Capture the cell that displays the provided text and extract its (x, y) central coordinate. 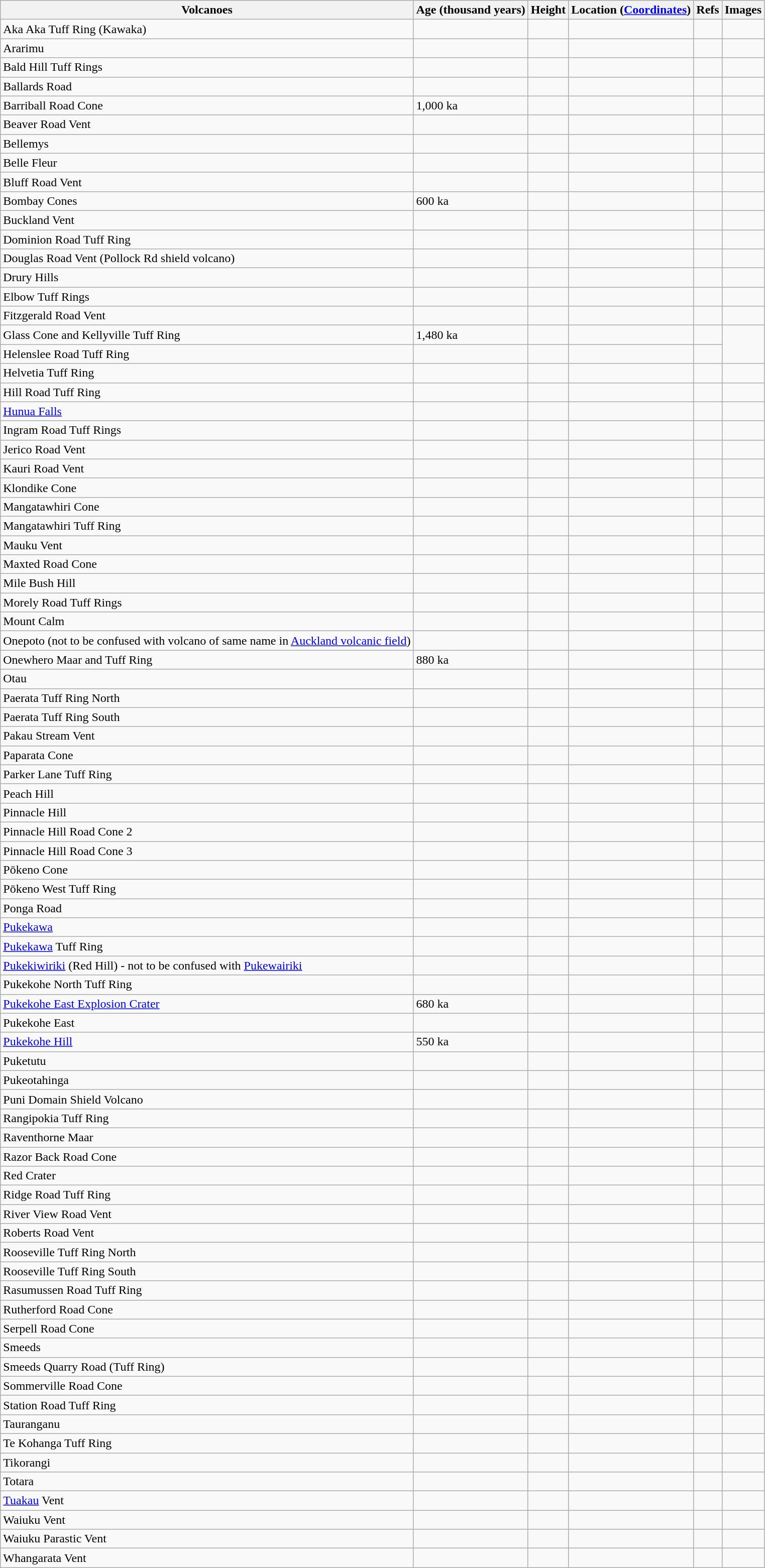
Paerata Tuff Ring North (207, 698)
Pukekohe East (207, 1023)
Pukekiwiriki (Red Hill) - not to be confused with Pukewairiki (207, 966)
Pukekohe Hill (207, 1042)
Whangarata Vent (207, 1558)
Paparata Cone (207, 755)
Bald Hill Tuff Rings (207, 67)
Klondike Cone (207, 488)
Otau (207, 679)
Helenslee Road Tuff Ring (207, 354)
Rasumussen Road Tuff Ring (207, 1290)
Serpell Road Cone (207, 1329)
Ballards Road (207, 86)
Te Kohanga Tuff Ring (207, 1443)
Mount Calm (207, 622)
Pukekohe North Tuff Ring (207, 985)
600 ka (471, 201)
Red Crater (207, 1176)
Ponga Road (207, 908)
Images (743, 10)
Dominion Road Tuff Ring (207, 239)
1,480 ka (471, 335)
Smeeds (207, 1348)
Paerata Tuff Ring South (207, 717)
Fitzgerald Road Vent (207, 316)
Pōkeno Cone (207, 870)
Belle Fleur (207, 163)
Mauku Vent (207, 545)
Ridge Road Tuff Ring (207, 1195)
Rangipokia Tuff Ring (207, 1118)
Morely Road Tuff Rings (207, 602)
Refs (708, 10)
Pukekawa (207, 927)
Hunua Falls (207, 411)
Bombay Cones (207, 201)
Maxted Road Cone (207, 564)
Sommerville Road Cone (207, 1386)
Jerico Road Vent (207, 449)
Parker Lane Tuff Ring (207, 774)
Pōkeno West Tuff Ring (207, 889)
Drury Hills (207, 278)
Height (548, 10)
Puketutu (207, 1061)
Raventhorne Maar (207, 1137)
Mile Bush Hill (207, 583)
River View Road Vent (207, 1214)
Elbow Tuff Rings (207, 297)
Pakau Stream Vent (207, 736)
550 ka (471, 1042)
Mangatawhiri Cone (207, 507)
Onepoto (not to be confused with volcano of same name in Auckland volcanic field) (207, 641)
Beaver Road Vent (207, 125)
880 ka (471, 660)
Tauranganu (207, 1424)
Location (Coordinates) (631, 10)
680 ka (471, 1004)
Barriball Road Cone (207, 105)
Onewhero Maar and Tuff Ring (207, 660)
Volcanoes (207, 10)
Pukekawa Tuff Ring (207, 946)
Peach Hill (207, 793)
Bellemys (207, 144)
Waiuku Vent (207, 1520)
Hill Road Tuff Ring (207, 392)
Rooseville Tuff Ring North (207, 1252)
Waiuku Parastic Vent (207, 1539)
Glass Cone and Kellyville Tuff Ring (207, 335)
Pinnacle Hill (207, 812)
Pukeotahinga (207, 1080)
Pinnacle Hill Road Cone 2 (207, 831)
Age (thousand years) (471, 10)
Buckland Vent (207, 220)
Totara (207, 1482)
Razor Back Road Cone (207, 1156)
Bluff Road Vent (207, 182)
Rutherford Road Cone (207, 1309)
Pinnacle Hill Road Cone 3 (207, 851)
Smeeds Quarry Road (Tuff Ring) (207, 1367)
Tikorangi (207, 1463)
Pukekohe East Explosion Crater (207, 1004)
Station Road Tuff Ring (207, 1405)
Mangatawhiri Tuff Ring (207, 526)
Aka Aka Tuff Ring (Kawaka) (207, 29)
Helvetia Tuff Ring (207, 373)
Kauri Road Vent (207, 468)
Douglas Road Vent (Pollock Rd shield volcano) (207, 259)
Roberts Road Vent (207, 1233)
Puni Domain Shield Volcano (207, 1099)
Rooseville Tuff Ring South (207, 1271)
1,000 ka (471, 105)
Ararimu (207, 48)
Tuakau Vent (207, 1501)
Ingram Road Tuff Rings (207, 430)
